Search for the cell housing the specified text and yield its [x, y] center coordinate. 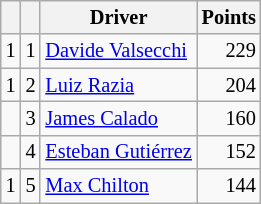
Max Chilton [118, 186]
152 [229, 152]
5 [31, 186]
204 [229, 85]
160 [229, 118]
4 [31, 152]
Luiz Razia [118, 85]
144 [229, 186]
Esteban Gutiérrez [118, 152]
229 [229, 51]
James Calado [118, 118]
3 [31, 118]
Driver [118, 17]
2 [31, 85]
Davide Valsecchi [118, 51]
Points [229, 17]
